Identify which cell holds the provided text, then report its (X, Y) central coordinate. 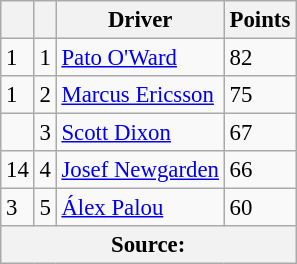
5 (45, 208)
Álex Palou (140, 208)
Marcus Ericsson (140, 95)
4 (45, 170)
2 (45, 95)
14 (18, 170)
Source: (148, 245)
Driver (140, 20)
67 (260, 133)
Points (260, 20)
60 (260, 208)
Scott Dixon (140, 133)
66 (260, 170)
82 (260, 58)
75 (260, 95)
Pato O'Ward (140, 58)
Josef Newgarden (140, 170)
